Capture the cell that displays the provided text and extract its [X, Y] central coordinate. 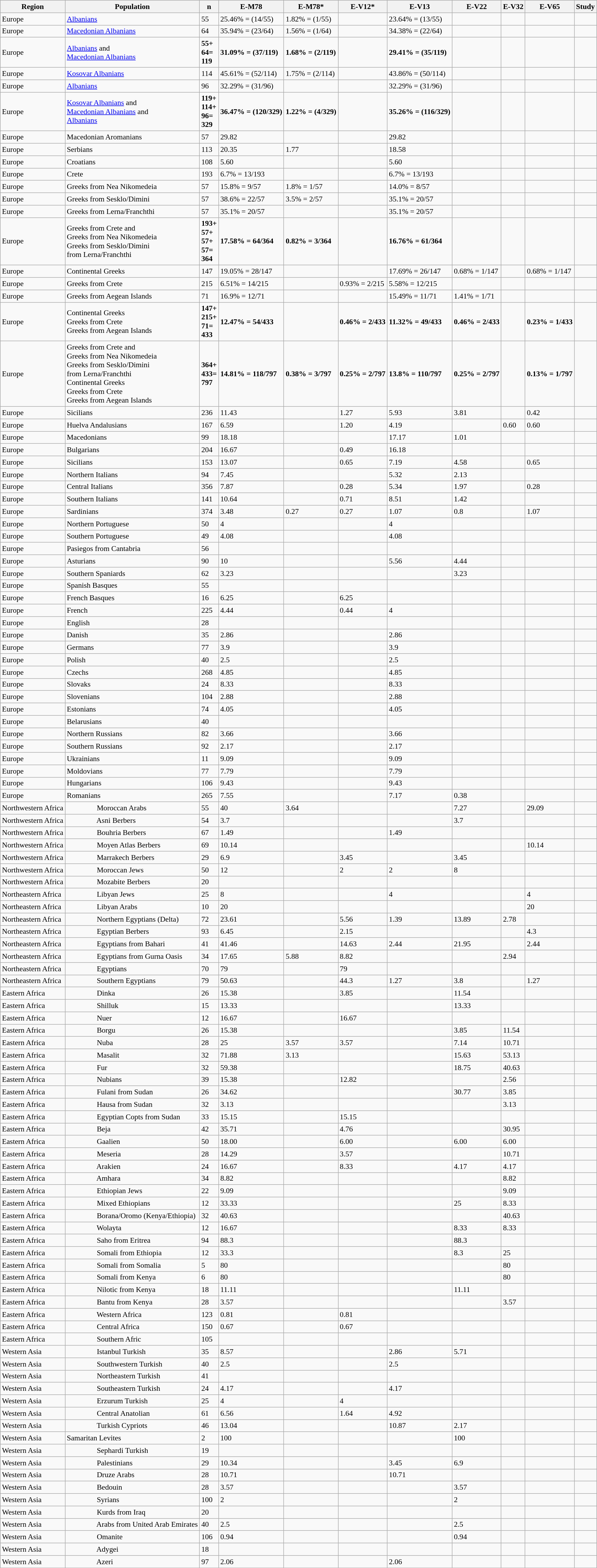
2.15 [363, 932]
59.38 [251, 1068]
Istanbul Turkish [132, 1352]
Kosovar Albanians [132, 74]
Ukrainians [132, 759]
1.8% = 1/57 [311, 187]
13.04 [251, 1426]
Spanish Basques [132, 586]
19.05% = 28/147 [251, 272]
0.13% = 1/797 [550, 374]
Bantu from Kenya [132, 1302]
34.62 [251, 1092]
15.63 [477, 1055]
39 [209, 1080]
Asni Berbers [132, 820]
16.18 [419, 450]
Estonians [132, 709]
Southern Afric [132, 1339]
49 [209, 536]
7.55 [251, 796]
14.29 [251, 1154]
18.58 [419, 150]
Ethiopian Jews [132, 1191]
4.76 [363, 1129]
35.71 [251, 1129]
Bouhria Berbers [132, 833]
Continental Greeks [132, 272]
Nuba [132, 1043]
19 [209, 1450]
Croatians [132, 162]
Somali from Somalia [132, 1265]
Borgu [132, 1031]
6 [209, 1277]
Macedonian Aromanians [132, 137]
55+64=119 [209, 53]
90 [209, 561]
Adygei [132, 1549]
Mixed Ethiopians [132, 1204]
Nilotic from Kenya [132, 1290]
13.89 [477, 919]
38.6% = 22/57 [251, 199]
Northern Russians [132, 734]
Meseria [132, 1154]
1.39 [419, 919]
Borana/Oromo (Kenya/Ethiopia) [132, 1216]
14.63 [363, 944]
44.3 [363, 981]
236 [209, 413]
23.61 [251, 919]
119+114+96=329 [209, 112]
Palestinians [132, 1463]
Southwestern Turkish [132, 1364]
193 [209, 174]
104 [209, 697]
204 [209, 450]
Bulgarians [132, 450]
6.56 [251, 1413]
18.18 [251, 438]
7.87 [251, 487]
15.8% = 9/57 [251, 187]
56 [209, 549]
23.64% = (13/55) [419, 19]
2.13 [477, 475]
364+433=797 [209, 374]
17.17 [419, 438]
31.09% = (37/119) [251, 53]
Southern Egyptians [132, 981]
7.17 [419, 796]
Saho from Eritrea [132, 1241]
99 [209, 438]
Slovenians [132, 697]
Bedouin [132, 1488]
6.51% = 14/215 [251, 284]
113 [209, 150]
Kurds from Iraq [132, 1512]
Hausa from Sudan [132, 1105]
Egyptian Berbers [132, 932]
35.26% = (116/329) [419, 112]
Mozabite Berbers [132, 882]
Czechs [132, 672]
150 [209, 1327]
53.13 [513, 1055]
123 [209, 1315]
11.32% = 49/433 [419, 322]
Egyptians from Gurna Oasis [132, 956]
0.8 [477, 512]
7.27 [477, 808]
Romanians [132, 796]
Western Africa [132, 1315]
Nuer [132, 1018]
6.45 [251, 932]
Beja [132, 1129]
Danish [132, 635]
Erzurum Turkish [132, 1401]
Greeks from Aegean Islands [132, 296]
E-M78* [311, 7]
Asturians [132, 561]
Moldovians [132, 771]
3.81 [477, 413]
92 [209, 747]
12.47% = 54/433 [251, 322]
Fulani from Sudan [132, 1092]
167 [209, 425]
6.59 [251, 425]
22 [209, 1191]
15.49% = 11/71 [419, 296]
Sardinians [132, 512]
21.95 [477, 944]
12.82 [363, 1080]
Continental GreeksGreeks from CreteGreeks from Aegean Islands [132, 322]
42 [209, 1129]
2.94 [513, 956]
8.3 [477, 1253]
61 [209, 1413]
62 [209, 574]
14.81% = 118/797 [251, 374]
0.23% = 1/433 [550, 322]
Southern Spaniards [132, 574]
105 [209, 1339]
3.48 [251, 512]
Macedonians [132, 438]
64 [209, 31]
5.88 [311, 956]
25.46% = (14/55) [251, 19]
Amhara [132, 1179]
225 [209, 611]
Northern Portuguese [132, 524]
45.61% = (52/114) [251, 74]
147 [209, 272]
0.38 [477, 796]
Sephardi Turkish [132, 1450]
54 [209, 820]
16 [209, 598]
33 [209, 1117]
Greeks from Crete [132, 284]
Study [586, 7]
16.76% = 61/364 [419, 241]
15 [209, 1006]
Marrakech Berbers [132, 858]
8.57 [251, 1352]
3.8 [477, 981]
35.94% = (23/64) [251, 31]
71.88 [251, 1055]
33.33 [251, 1204]
5.32 [419, 475]
67 [209, 833]
33.3 [251, 1253]
Arakien [132, 1166]
29.41% = (35/119) [419, 53]
Pasiegos from Cantabria [132, 549]
18.00 [251, 1142]
1.42 [477, 499]
3.5% = 2/57 [311, 199]
1.75% = (2/114) [311, 74]
114 [209, 74]
356 [209, 487]
0.49 [363, 450]
Central Anatolian [132, 1413]
69 [209, 845]
4.19 [419, 425]
Germans [132, 648]
E-V12* [363, 7]
Serbians [132, 150]
3.64 [311, 808]
10.87 [419, 1426]
17.65 [251, 956]
Samaritan Levites [132, 1438]
Southern Portuguese [132, 536]
Southern Italians [132, 499]
1.01 [477, 438]
Region [33, 7]
1.97 [477, 487]
E-M78 [251, 7]
Greeks from Lerna/Franchthi [132, 212]
Masalit [132, 1055]
7.14 [477, 1043]
Libyan Arabs [132, 907]
E-V65 [550, 7]
36.47% = (120/329) [251, 112]
Northeastern Turkish [132, 1376]
Albanians and Macedonian Albanians [132, 53]
1.41% = 1/71 [477, 296]
Egyptians from Bahari [132, 944]
Crete [132, 174]
Moyen Atlas Berbers [132, 845]
11 [209, 759]
70 [209, 969]
5.93 [419, 413]
n [209, 7]
Huelva Andalusians [132, 425]
0.93% = 2/215 [363, 284]
215 [209, 284]
Slovaks [132, 684]
96 [209, 86]
Population [132, 7]
Libyan Jews [132, 895]
1.22% = (4/329) [311, 112]
153 [209, 462]
93 [209, 932]
0.42 [550, 413]
74 [209, 709]
Syrians [132, 1500]
41.46 [251, 944]
French [132, 611]
Fur [132, 1068]
Somali from Ethiopia [132, 1253]
30.95 [513, 1129]
E-V32 [513, 7]
5 [209, 1265]
Greeks from Crete andGreeks from Nea NikomedeiaGreeks from Sesklo/Diminifrom Lerna/Franchthi [132, 241]
43.86% = (50/114) [419, 74]
0.38% = 3/797 [311, 374]
1.82% = (1/55) [311, 19]
Druze Arabs [132, 1475]
10.34 [251, 1463]
10.64 [251, 499]
Arabs from United Arab Emirates [132, 1525]
Somali from Kenya [132, 1277]
4.58 [477, 462]
72 [209, 919]
Hungarians [132, 783]
29.09 [550, 808]
141 [209, 499]
4.92 [419, 1413]
18.75 [477, 1068]
Dinka [132, 993]
Turkish Cypriots [132, 1426]
Belarusians [132, 722]
Egyptian Copts from Sudan [132, 1117]
Northern Egyptians (Delta) [132, 919]
50.63 [251, 981]
Central Africa [132, 1327]
193+57+57+57=364 [209, 241]
Omanite [132, 1537]
E-V22 [477, 7]
Northern Italians [132, 475]
Central Italians [132, 487]
7.45 [251, 475]
13.07 [251, 462]
1.64 [363, 1413]
5.58% = 12/215 [419, 284]
7.19 [419, 462]
Gaalien [132, 1142]
71 [209, 296]
2.56 [513, 1080]
Southeastern Turkish [132, 1389]
Greeks from Nea Nikomedeia [132, 187]
30.77 [477, 1092]
Southern Russians [132, 747]
14.0% = 8/57 [419, 187]
17.69% = 26/147 [419, 272]
13.8% = 110/797 [419, 374]
97 [209, 1562]
Shilluk [132, 1006]
147+215+71=433 [209, 322]
108 [209, 162]
1.68% = (2/119) [311, 53]
1.77 [311, 150]
20.35 [251, 150]
82 [209, 734]
46 [209, 1426]
Wolayta [132, 1228]
374 [209, 512]
0.44 [363, 611]
Polish [132, 660]
Greeks from Sesklo/Dimini [132, 199]
2.78 [513, 919]
Macedonian Albanians [132, 31]
0.71 [363, 499]
11.43 [251, 413]
0.82% = 3/364 [311, 241]
Kosovar Albanians andMacedonian Albanians andAlbanians [132, 112]
1.20 [363, 425]
265 [209, 796]
5.71 [477, 1352]
17.58% = 64/364 [251, 241]
E-V13 [419, 7]
8.51 [419, 499]
34.38% = (22/64) [419, 31]
Egyptians [132, 969]
Nubians [132, 1080]
English [132, 623]
5.34 [419, 487]
1.56% = (1/64) [311, 31]
Moroccan Jews [132, 870]
16.9% = 12/71 [251, 296]
Azeri [132, 1562]
268 [209, 672]
Moroccan Arabs [132, 808]
4.3 [550, 932]
French Basques [132, 598]
